Scan for the cell matching the given text and deliver its [x, y] coordinate at center. 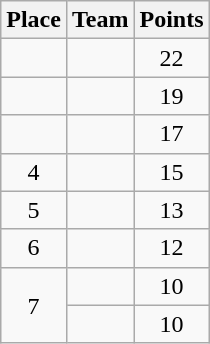
22 [172, 58]
Team [100, 20]
6 [34, 248]
4 [34, 172]
5 [34, 210]
17 [172, 134]
12 [172, 248]
19 [172, 96]
Place [34, 20]
7 [34, 305]
15 [172, 172]
13 [172, 210]
Points [172, 20]
